For the text-containing cell, return its midpoint in [X, Y] coordinate format. 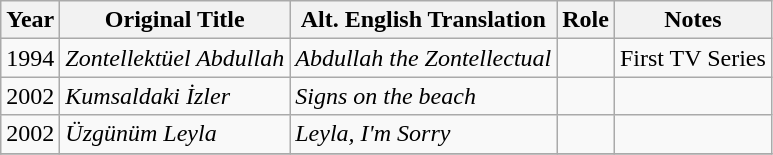
1994 [30, 58]
Üzgünüm Leyla [175, 134]
Role [586, 20]
Abdullah the Zontellectual [424, 58]
Signs on the beach [424, 96]
Kumsaldaki İzler [175, 96]
Original Title [175, 20]
Year [30, 20]
First TV Series [692, 58]
Leyla, I'm Sorry [424, 134]
Zontellektüel Abdullah [175, 58]
Alt. English Translation [424, 20]
Notes [692, 20]
